Return the [x, y] coordinate for the center point of the cell that contains the specified text.  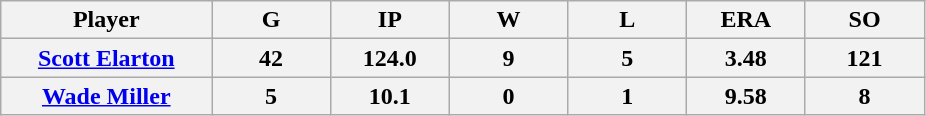
124.0 [390, 58]
1 [628, 96]
Player [106, 20]
9 [508, 58]
Scott Elarton [106, 58]
121 [864, 58]
W [508, 20]
9.58 [746, 96]
ERA [746, 20]
3.48 [746, 58]
42 [272, 58]
L [628, 20]
IP [390, 20]
8 [864, 96]
SO [864, 20]
0 [508, 96]
Wade Miller [106, 96]
G [272, 20]
10.1 [390, 96]
